For the text-containing cell, return its midpoint in [X, Y] coordinate format. 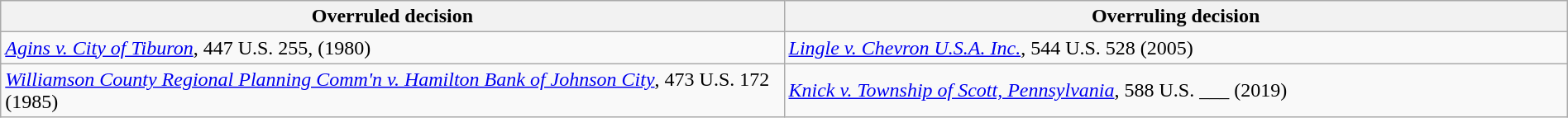
Lingle v. Chevron U.S.A. Inc., 544 U.S. 528 (2005) [1176, 48]
Knick v. Township of Scott, Pennsylvania, 588 U.S. ___ (2019) [1176, 91]
Agins v. City of Tiburon, 447 U.S. 255, (1980) [392, 48]
Overruled decision [392, 17]
Williamson County Regional Planning Comm'n v. Hamilton Bank of Johnson City, 473 U.S. 172 (1985) [392, 91]
Overruling decision [1176, 17]
